Scan for the cell matching the given text and deliver its (x, y) coordinate at center. 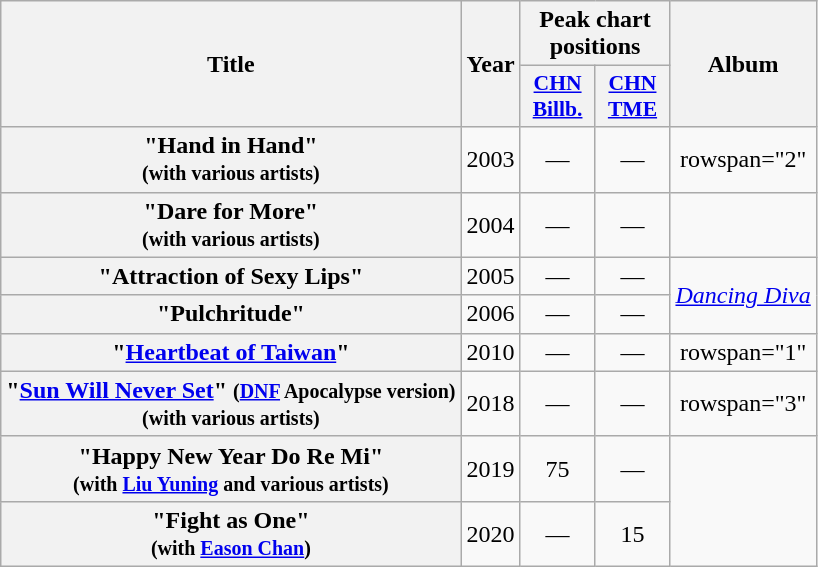
2018 (490, 404)
2020 (490, 534)
"Attraction of Sexy Lips" (231, 276)
Dancing Diva (743, 295)
2003 (490, 160)
Album (743, 64)
15 (632, 534)
75 (558, 468)
Title (231, 64)
rowspan="3" (743, 404)
"Fight as One"(with Eason Chan) (231, 534)
CHN TME (632, 96)
rowspan="2" (743, 160)
CHN Billb. (558, 96)
2005 (490, 276)
rowspan="1" (743, 352)
Year (490, 64)
2019 (490, 468)
2004 (490, 224)
2006 (490, 314)
Peak chart positions (595, 34)
"Hand in Hand"(with various artists) (231, 160)
"Happy New Year Do Re Mi"(with Liu Yuning and various artists) (231, 468)
"Sun Will Never Set" (DNF Apocalypse version)(with various artists) (231, 404)
"Heartbeat of Taiwan" (231, 352)
2010 (490, 352)
"Pulchritude" (231, 314)
"Dare for More"(with various artists) (231, 224)
